Detect which cell encompasses the target text, then output its [x, y] center coordinate. 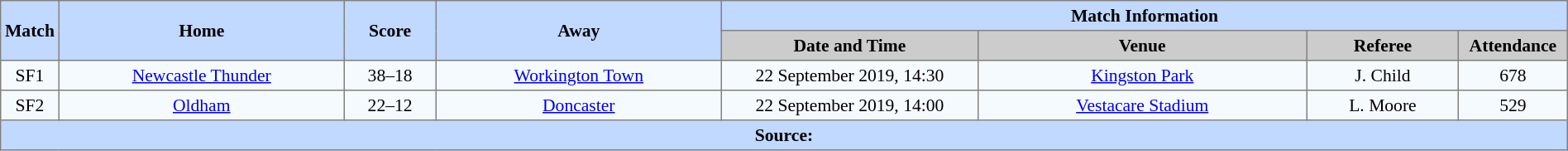
Away [579, 31]
Oldham [202, 105]
Doncaster [579, 105]
Date and Time [850, 46]
22–12 [390, 105]
L. Moore [1383, 105]
SF1 [30, 75]
38–18 [390, 75]
Workington Town [579, 75]
Kingston Park [1142, 75]
J. Child [1383, 75]
Venue [1142, 46]
Attendance [1513, 46]
Match [30, 31]
22 September 2019, 14:00 [850, 105]
Match Information [1145, 16]
529 [1513, 105]
Home [202, 31]
Newcastle Thunder [202, 75]
22 September 2019, 14:30 [850, 75]
678 [1513, 75]
Score [390, 31]
Source: [784, 135]
Vestacare Stadium [1142, 105]
Referee [1383, 46]
SF2 [30, 105]
